Capture the cell that displays the provided text and extract its [x, y] central coordinate. 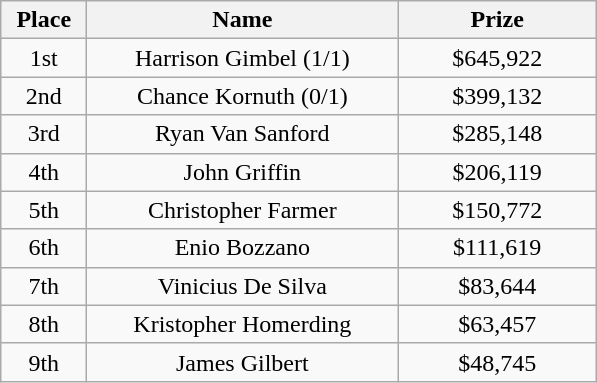
$48,745 [498, 362]
$645,922 [498, 58]
Christopher Farmer [242, 210]
8th [44, 324]
Ryan Van Sanford [242, 134]
$399,132 [498, 96]
3rd [44, 134]
7th [44, 286]
6th [44, 248]
Place [44, 20]
Chance Kornuth (0/1) [242, 96]
$285,148 [498, 134]
$111,619 [498, 248]
Prize [498, 20]
2nd [44, 96]
5th [44, 210]
Name [242, 20]
$206,119 [498, 172]
9th [44, 362]
James Gilbert [242, 362]
Enio Bozzano [242, 248]
$83,644 [498, 286]
4th [44, 172]
$63,457 [498, 324]
Vinicius De Silva [242, 286]
Harrison Gimbel (1/1) [242, 58]
John Griffin [242, 172]
$150,772 [498, 210]
Kristopher Homerding [242, 324]
1st [44, 58]
